Return the [X, Y] coordinate for the center point of the cell that contains the specified text.  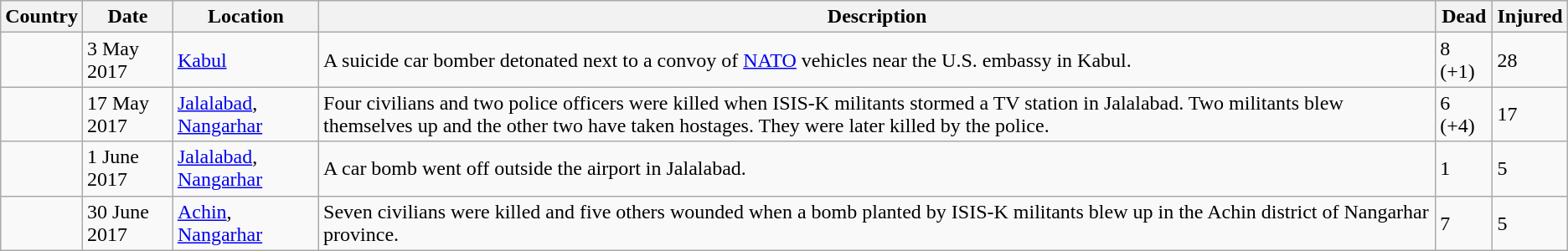
Achin, Nangarhar [245, 223]
Location [245, 17]
Kabul [245, 60]
17 [1529, 114]
A suicide car bomber detonated next to a convoy of NATO vehicles near the U.S. embassy in Kabul. [878, 60]
1 June 2017 [127, 169]
Date [127, 17]
Country [42, 17]
Injured [1529, 17]
17 May 2017 [127, 114]
A car bomb went off outside the airport in Jalalabad. [878, 169]
7 [1464, 223]
8 (+1) [1464, 60]
Description [878, 17]
1 [1464, 169]
Seven civilians were killed and five others wounded when a bomb planted by ISIS-K militants blew up in the Achin district of Nangarhar province. [878, 223]
3 May 2017 [127, 60]
30 June 2017 [127, 223]
28 [1529, 60]
Dead [1464, 17]
6 (+4) [1464, 114]
